For the text-containing cell, return its midpoint in [x, y] coordinate format. 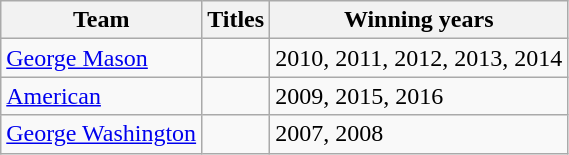
George Mason [102, 58]
Team [102, 20]
American [102, 96]
2010, 2011, 2012, 2013, 2014 [419, 58]
George Washington [102, 134]
Titles [236, 20]
Winning years [419, 20]
2009, 2015, 2016 [419, 96]
2007, 2008 [419, 134]
